Search for the cell housing the specified text and yield its [x, y] center coordinate. 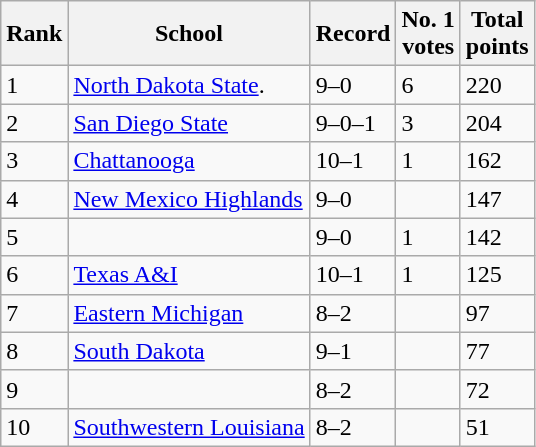
New Mexico Highlands [189, 199]
Texas A&I [189, 275]
Eastern Michigan [189, 313]
South Dakota [189, 351]
142 [497, 237]
Rank [34, 34]
8 [34, 351]
162 [497, 161]
72 [497, 389]
7 [34, 313]
9–1 [353, 351]
10 [34, 427]
Southwestern Louisiana [189, 427]
Totalpoints [497, 34]
No. 1votes [428, 34]
220 [497, 85]
9–0–1 [353, 123]
97 [497, 313]
2 [34, 123]
Record [353, 34]
San Diego State [189, 123]
147 [497, 199]
9 [34, 389]
125 [497, 275]
School [189, 34]
Chattanooga [189, 161]
4 [34, 199]
204 [497, 123]
5 [34, 237]
77 [497, 351]
51 [497, 427]
North Dakota State. [189, 85]
